Output the (X, Y) coordinate of the center of the cell containing the given text.  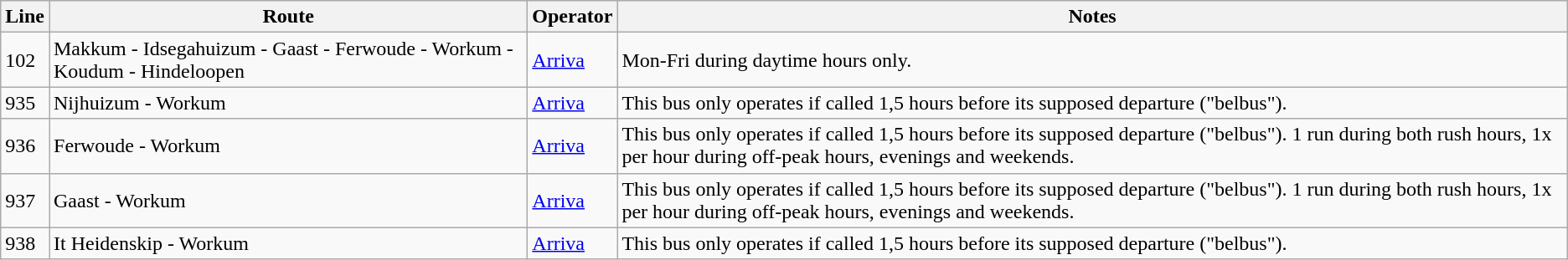
Route (288, 17)
935 (25, 103)
Operator (573, 17)
936 (25, 145)
Mon-Fri during daytime hours only. (1092, 60)
Nijhuizum - Workum (288, 103)
It Heidenskip - Workum (288, 243)
937 (25, 201)
Ferwoude - Workum (288, 145)
102 (25, 60)
Line (25, 17)
Gaast - Workum (288, 201)
Notes (1092, 17)
Makkum - Idsegahuizum - Gaast - Ferwoude - Workum - Koudum - Hindeloopen (288, 60)
938 (25, 243)
